From the cell containing the given text, extract its center point as [x, y] coordinate. 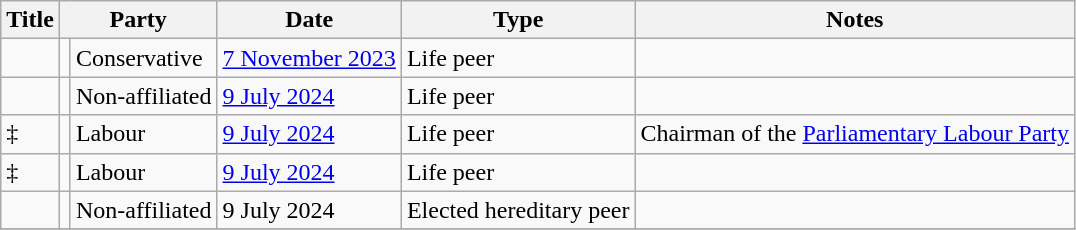
Date [309, 20]
Party [138, 20]
Conservative [144, 58]
Notes [855, 20]
Chairman of the Parliamentary Labour Party [855, 134]
7 November 2023 [309, 58]
Elected hereditary peer [518, 210]
Type [518, 20]
Title [30, 20]
